Output the [X, Y] coordinate of the center of the cell containing the given text.  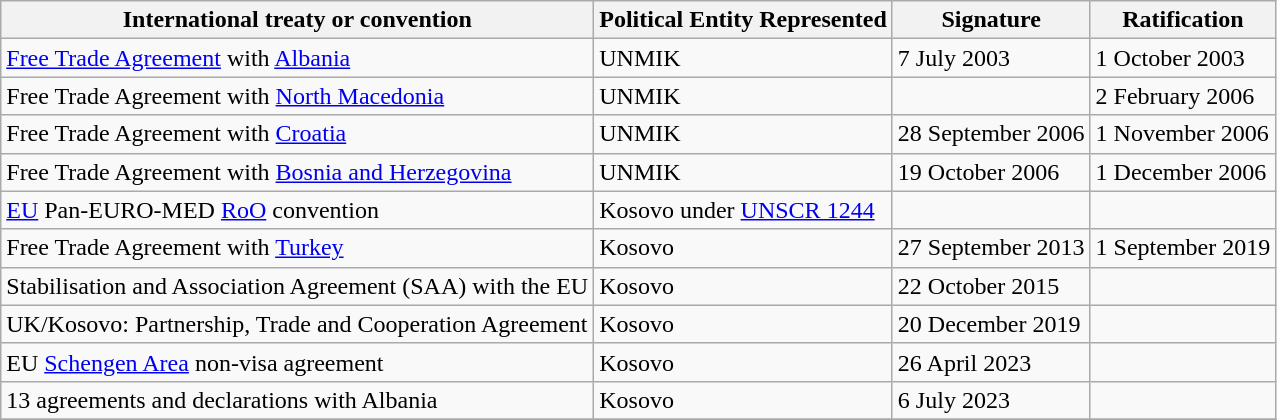
1 December 2006 [1183, 172]
20 December 2019 [991, 324]
EU Pan-EURO-MED RoO convention [298, 210]
28 September 2006 [991, 134]
Signature [991, 20]
UK/Kosovo: Partnership, Trade and Cooperation Agreement [298, 324]
1 September 2019 [1183, 248]
Kosovo under UNSCR 1244 [744, 210]
7 July 2003 [991, 58]
Political Entity Represented [744, 20]
Free Trade Agreement with Albania [298, 58]
Stabilisation and Association Agreement (SAA) with the EU [298, 286]
26 April 2023 [991, 362]
6 July 2023 [991, 400]
Ratification [1183, 20]
22 October 2015 [991, 286]
International treaty or convention [298, 20]
Free Trade Agreement with Croatia [298, 134]
Free Trade Agreement with North Macedonia [298, 96]
2 February 2006 [1183, 96]
EU Schengen Area non-visa agreement [298, 362]
1 October 2003 [1183, 58]
13 agreements and declarations with Albania [298, 400]
Free Trade Agreement with Turkey [298, 248]
19 October 2006 [991, 172]
Free Trade Agreement with Bosnia and Herzegovina [298, 172]
1 November 2006 [1183, 134]
27 September 2013 [991, 248]
